Locate the cell with the specified text and output its [X, Y] center coordinate. 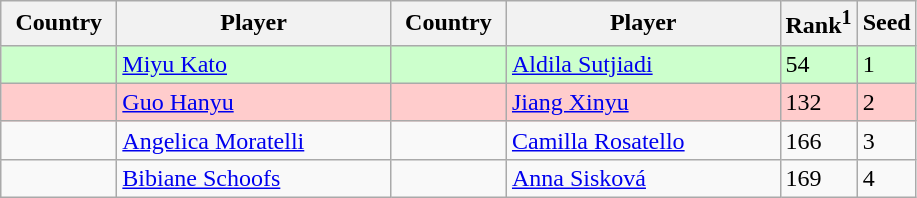
Guo Hanyu [254, 102]
Seed [886, 24]
169 [818, 178]
132 [818, 102]
Anna Sisková [643, 178]
Camilla Rosatello [643, 140]
Angelica Moratelli [254, 140]
2 [886, 102]
Rank1 [818, 24]
Jiang Xinyu [643, 102]
3 [886, 140]
Aldila Sutjiadi [643, 64]
166 [818, 140]
Bibiane Schoofs [254, 178]
54 [818, 64]
1 [886, 64]
4 [886, 178]
Miyu Kato [254, 64]
